Return [X, Y] of the center of cell containing provided text 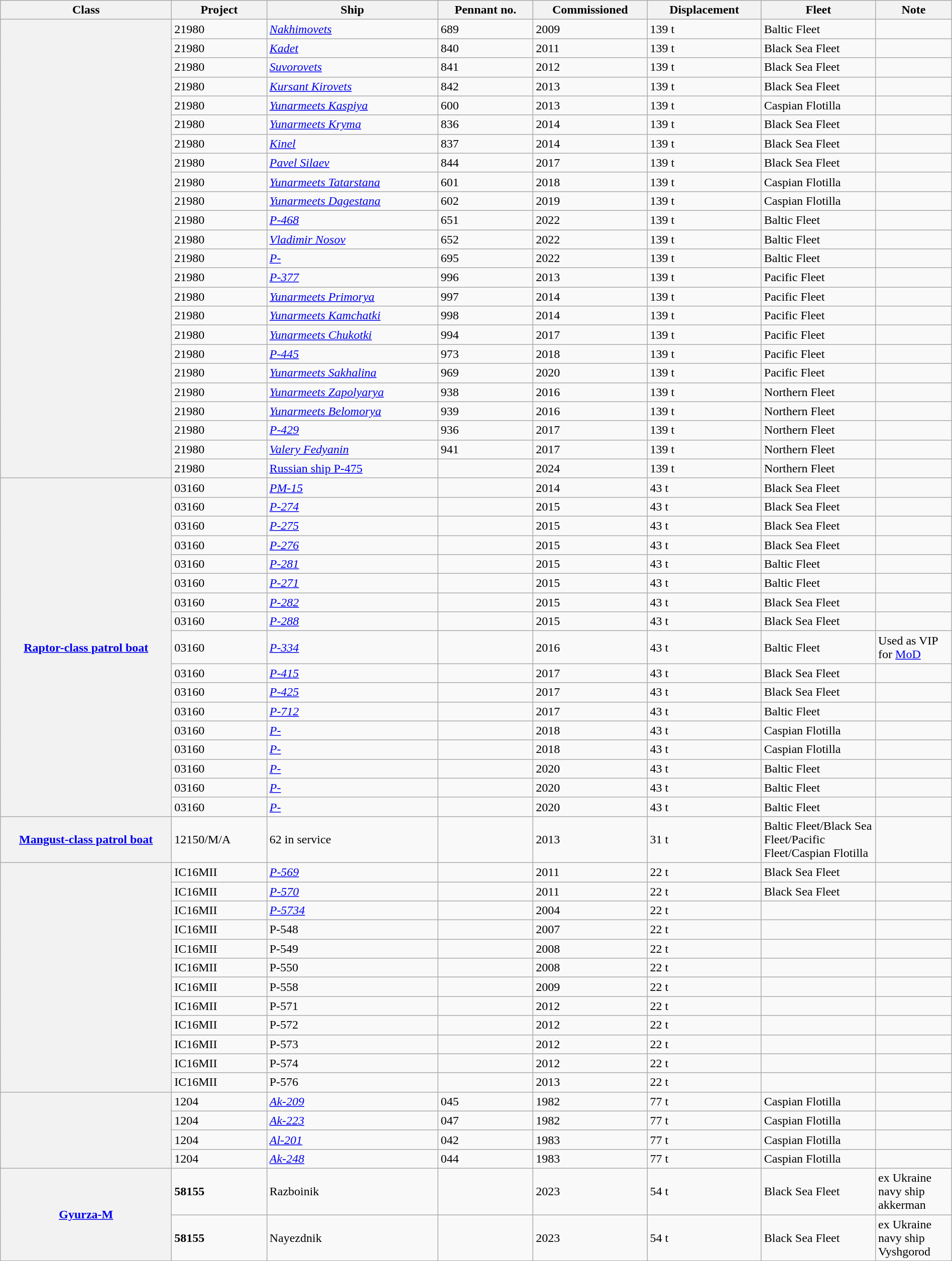
P-572 [352, 1025]
Suvorovets [352, 67]
Ak-209 [352, 1101]
Valery Fedyanin [352, 449]
044 [485, 1159]
842 [485, 86]
837 [485, 144]
936 [485, 430]
973 [485, 354]
Yunarmeets Dagestana [352, 201]
2004 [590, 911]
Fleet [818, 10]
P-282 [352, 602]
P-275 [352, 526]
Yunarmeets Primorya [352, 297]
602 [485, 201]
P-548 [352, 930]
P-274 [352, 507]
969 [485, 373]
Commissioned [590, 10]
Class [86, 10]
601 [485, 182]
2007 [590, 930]
941 [485, 449]
2019 [590, 201]
P-415 [352, 673]
62 in service [352, 839]
Yunarmeets Tatarstana [352, 182]
Raptor-class patrol boat [86, 647]
P-558 [352, 987]
045 [485, 1101]
Ship [352, 10]
P-271 [352, 583]
P-288 [352, 621]
Pavel Silaev [352, 163]
P-334 [352, 648]
939 [485, 411]
Project [219, 10]
600 [485, 105]
840 [485, 48]
Yunarmeets Kaspiya [352, 105]
P-377 [352, 278]
2024 [590, 468]
Ak-248 [352, 1159]
P-445 [352, 354]
Razboinik [352, 1191]
PM-15 [352, 487]
P-5734 [352, 911]
Vladimir Nosov [352, 239]
Displacement [704, 10]
997 [485, 297]
P-571 [352, 1006]
P-550 [352, 968]
ex Ukraine navy ship Vyshgorod [914, 1238]
Yunarmeets Kamchatki [352, 316]
938 [485, 392]
695 [485, 259]
047 [485, 1120]
P-276 [352, 545]
31 t [704, 839]
996 [485, 278]
Baltic Fleet/Black Sea Fleet/Pacific Fleet/Caspian Flotilla [818, 839]
836 [485, 124]
Yunarmeets Kryma [352, 124]
651 [485, 220]
Nayezdnik [352, 1238]
Al-201 [352, 1140]
Yunarmeets Chukotki [352, 335]
P-429 [352, 430]
P-425 [352, 692]
Kinel [352, 144]
P-576 [352, 1082]
994 [485, 335]
Mangust-class patrol boat [86, 839]
652 [485, 239]
P-569 [352, 872]
ex Ukraine navy ship akkerman [914, 1191]
Yunarmeets Zapolyarya [352, 392]
P-549 [352, 949]
Kadet [352, 48]
998 [485, 316]
Used as VIP for MoD [914, 648]
Ak-223 [352, 1120]
Russian ship P-475 [352, 468]
689 [485, 29]
P-573 [352, 1044]
841 [485, 67]
P-281 [352, 564]
P-574 [352, 1063]
Yunarmeets Belomorya [352, 411]
P-570 [352, 891]
12150/M/A [219, 839]
Note [914, 10]
Gyurza-M [86, 1214]
Pennant no. [485, 10]
Nakhimovets [352, 29]
P-468 [352, 220]
Kursant Kirovets [352, 86]
Yunarmeets Sakhalina [352, 373]
844 [485, 163]
042 [485, 1140]
P-712 [352, 711]
